Extract the [X, Y] coordinate from the center of the cell holding the provided text.  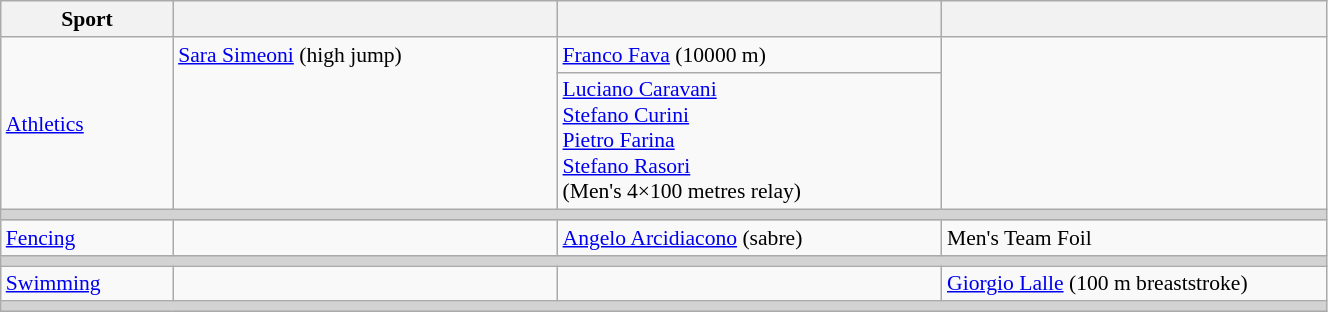
Giorgio Lalle (100 m breaststroke) [1134, 284]
Fencing [87, 238]
Luciano CaravaniStefano CuriniPietro FarinaStefano Rasori(Men's 4×100 metres relay) [750, 141]
Sport [87, 19]
Sara Simeoni (high jump) [365, 124]
Franco Fava (10000 m) [750, 55]
Men's Team Foil [1134, 238]
Angelo Arcidiacono (sabre) [750, 238]
Athletics [87, 124]
Swimming [87, 284]
